Capture the cell that displays the provided text and extract its [x, y] central coordinate. 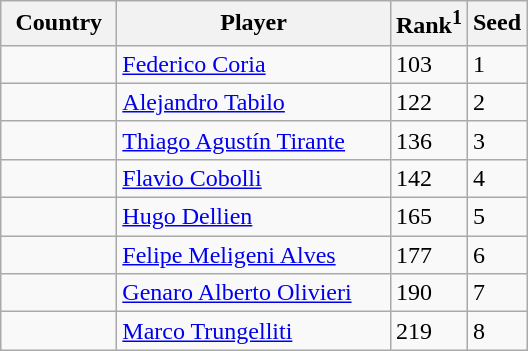
177 [428, 255]
Genaro Alberto Olivieri [254, 293]
103 [428, 64]
Federico Coria [254, 64]
Alejandro Tabilo [254, 102]
Thiago Agustín Tirante [254, 140]
6 [496, 255]
4 [496, 178]
Country [59, 24]
136 [428, 140]
Player [254, 24]
5 [496, 217]
Seed [496, 24]
8 [496, 331]
Marco Trungelliti [254, 331]
3 [496, 140]
1 [496, 64]
Felipe Meligeni Alves [254, 255]
7 [496, 293]
Rank1 [428, 24]
142 [428, 178]
2 [496, 102]
Flavio Cobolli [254, 178]
165 [428, 217]
219 [428, 331]
190 [428, 293]
Hugo Dellien [254, 217]
122 [428, 102]
